Pinpoint the cell where the given text exists, returning its [X, Y] midpoint coordinate. 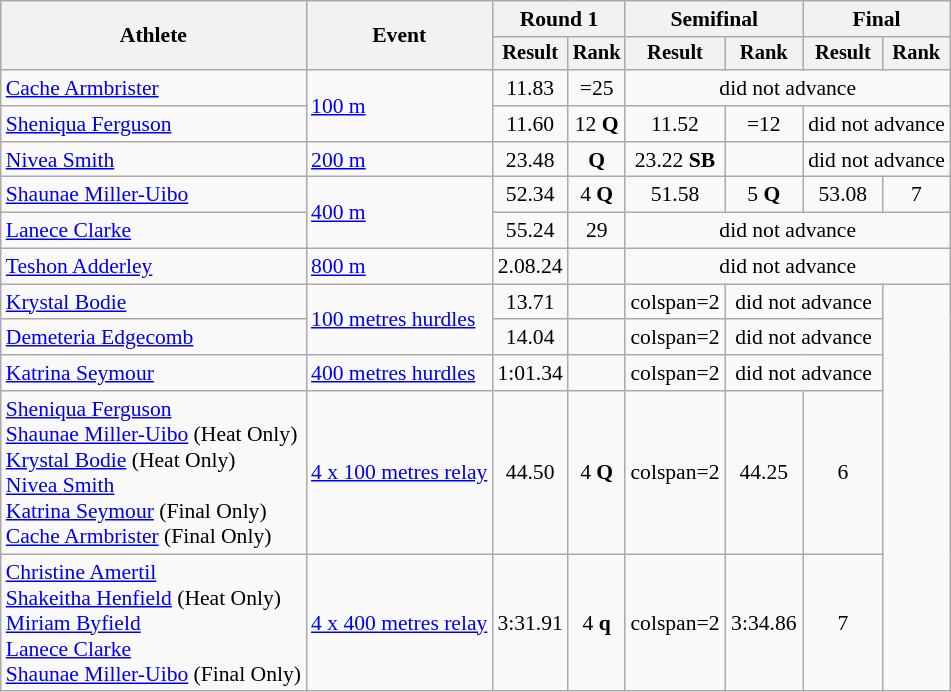
12 Q [597, 124]
Cache Armbrister [154, 88]
Sheniqua FergusonShaunae Miller-Uibo (Heat Only)Krystal Bodie (Heat Only)Nivea Smith Katrina Seymour (Final Only)Cache Armbrister (Final Only) [154, 472]
11.60 [530, 124]
Nivea Smith [154, 160]
Final [876, 19]
800 m [399, 267]
55.24 [530, 231]
5 Q [764, 195]
3:34.86 [764, 623]
100 m [399, 106]
52.34 [530, 195]
29 [597, 231]
1:01.34 [530, 373]
Q [597, 160]
Lanece Clarke [154, 231]
53.08 [843, 195]
Krystal Bodie [154, 302]
6 [843, 472]
Shaunae Miller-Uibo [154, 195]
44.25 [764, 472]
11.52 [674, 124]
14.04 [530, 338]
Demeteria Edgecomb [154, 338]
200 m [399, 160]
400 metres hurdles [399, 373]
Teshon Adderley [154, 267]
4 x 100 metres relay [399, 472]
11.83 [530, 88]
400 m [399, 212]
4 x 400 metres relay [399, 623]
2.08.24 [530, 267]
13.71 [530, 302]
=12 [764, 124]
100 metres hurdles [399, 320]
Semifinal [714, 19]
44.50 [530, 472]
23.48 [530, 160]
Katrina Seymour [154, 373]
23.22 SB [674, 160]
Event [399, 36]
Round 1 [558, 19]
=25 [597, 88]
Athlete [154, 36]
Sheniqua Ferguson [154, 124]
Christine AmertilShakeitha Henfield (Heat Only)Miriam ByfieldLanece ClarkeShaunae Miller-Uibo (Final Only) [154, 623]
4 q [597, 623]
3:31.91 [530, 623]
51.58 [674, 195]
